Pinpoint the cell where the given text exists, returning its (x, y) midpoint coordinate. 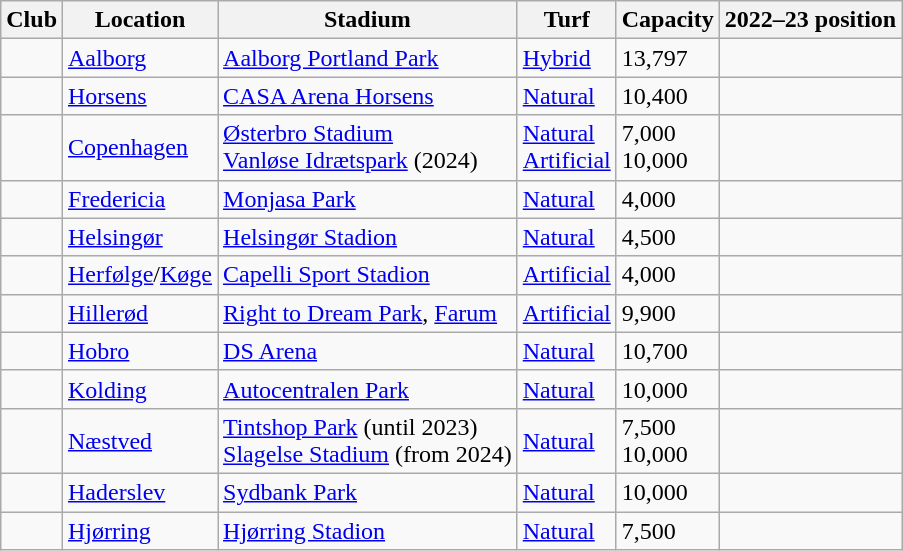
Helsingør (140, 237)
Copenhagen (140, 148)
10,400 (668, 96)
Hobro (140, 351)
7,00010,000 (668, 148)
Turf (566, 20)
DS Arena (368, 351)
Club (32, 20)
9,900 (668, 313)
Østerbro StadiumVanløse Idrætspark (2024) (368, 148)
Sydbank Park (368, 492)
Næstved (140, 440)
Haderslev (140, 492)
Kolding (140, 389)
NaturalArtificial (566, 148)
Stadium (368, 20)
Helsingør Stadion (368, 237)
2022–23 position (810, 20)
13,797 (668, 58)
Horsens (140, 96)
Hjørring Stadion (368, 531)
Location (140, 20)
Hillerød (140, 313)
Right to Dream Park, Farum (368, 313)
CASA Arena Horsens (368, 96)
10,700 (668, 351)
Aalborg Portland Park (368, 58)
7,50010,000 (668, 440)
Tintshop Park (until 2023)Slagelse Stadium (from 2024) (368, 440)
Hybrid (566, 58)
Capacity (668, 20)
Hjørring (140, 531)
Capelli Sport Stadion (368, 275)
4,500 (668, 237)
Aalborg (140, 58)
Fredericia (140, 199)
Herfølge/Køge (140, 275)
7,500 (668, 531)
Autocentralen Park (368, 389)
Monjasa Park (368, 199)
